From the cell containing the given text, extract its center point as [X, Y] coordinate. 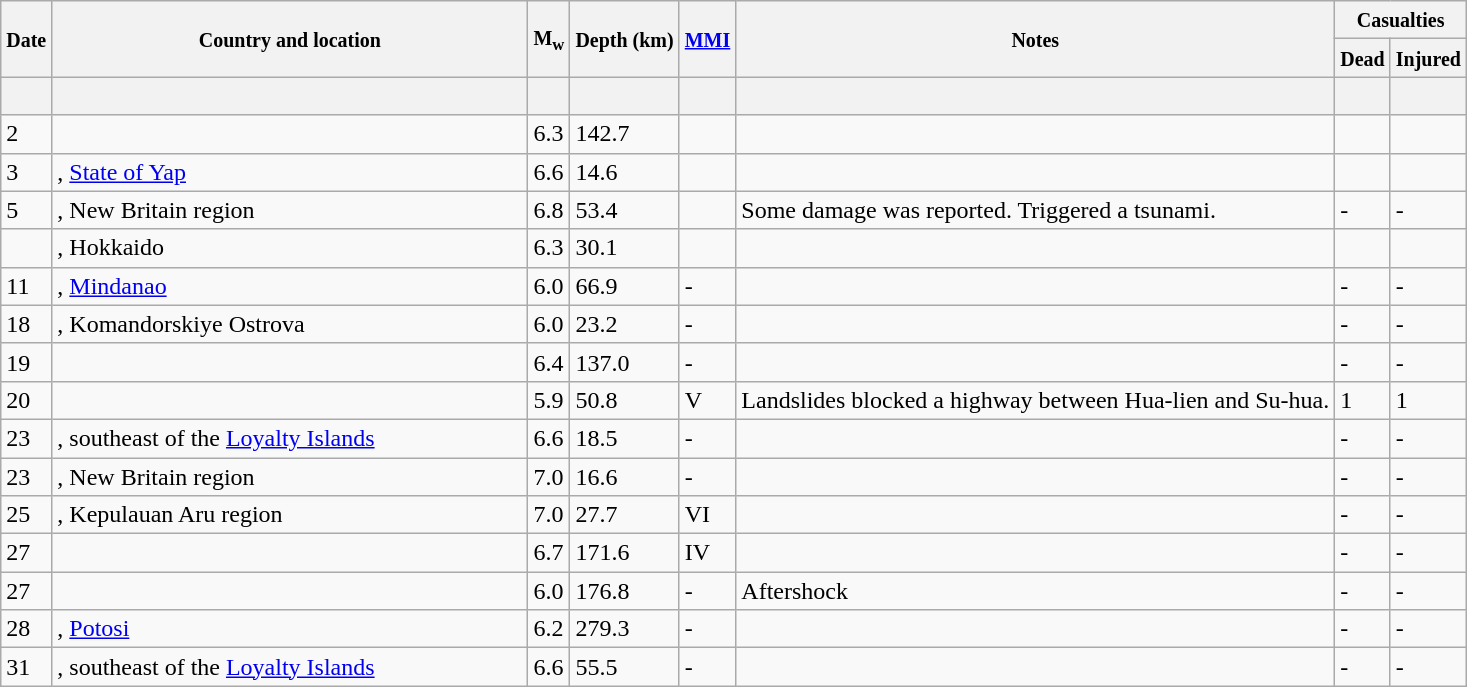
11 [26, 286]
55.5 [624, 667]
, Potosi [290, 629]
V [708, 400]
Injured [1428, 58]
137.0 [624, 362]
28 [26, 629]
6.7 [549, 553]
176.8 [624, 591]
142.7 [624, 134]
IV [708, 553]
20 [26, 400]
Aftershock [1036, 591]
14.6 [624, 172]
2 [26, 134]
Mw [549, 39]
18 [26, 324]
Some damage was reported. Triggered a tsunami. [1036, 210]
Casualties [1401, 20]
6.4 [549, 362]
, Hokkaido [290, 248]
50.8 [624, 400]
, Komandorskiye Ostrova [290, 324]
VI [708, 515]
171.6 [624, 553]
5 [26, 210]
, State of Yap [290, 172]
Date [26, 39]
66.9 [624, 286]
31 [26, 667]
16.6 [624, 477]
Depth (km) [624, 39]
279.3 [624, 629]
6.2 [549, 629]
53.4 [624, 210]
Landslides blocked a highway between Hua-lien and Su-hua. [1036, 400]
Notes [1036, 39]
5.9 [549, 400]
3 [26, 172]
18.5 [624, 438]
19 [26, 362]
23.2 [624, 324]
, Kepulauan Aru region [290, 515]
Country and location [290, 39]
6.8 [549, 210]
27.7 [624, 515]
Dead [1363, 58]
, Mindanao [290, 286]
MMI [708, 39]
25 [26, 515]
30.1 [624, 248]
